Return the [x, y] coordinate for the center point of the cell that contains the specified text.  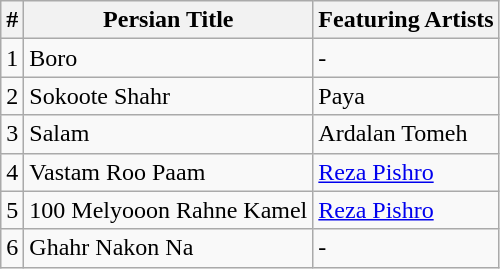
4 [12, 172]
3 [12, 134]
Persian Title [168, 20]
Boro [168, 58]
2 [12, 96]
Vastam Roo Paam [168, 172]
Salam [168, 134]
Sokoote Shahr [168, 96]
Featuring Artists [406, 20]
Paya [406, 96]
6 [12, 248]
Ghahr Nakon Na [168, 248]
5 [12, 210]
# [12, 20]
1 [12, 58]
Ardalan Tomeh [406, 134]
100 Melyooon Rahne Kamel [168, 210]
